Output the (x, y) coordinate of the center of the cell containing the given text.  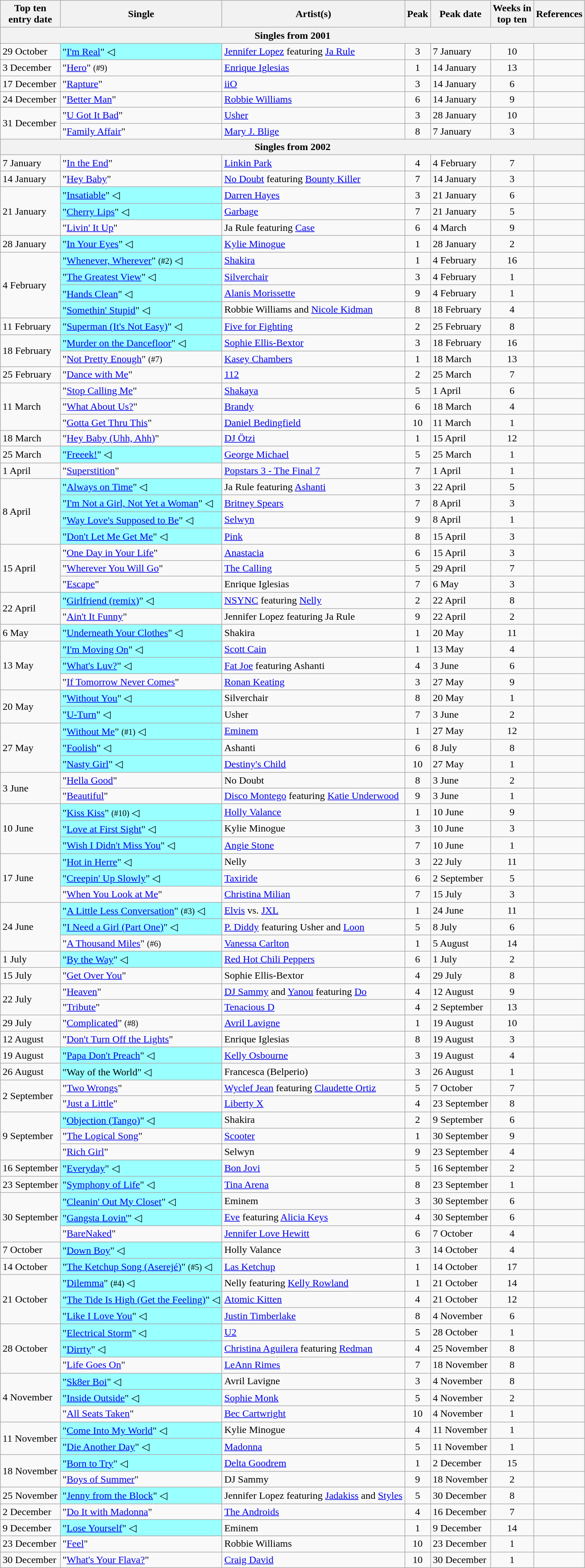
"When You Look at Me" (141, 894)
"Heaven" (141, 992)
Singles from 2001 (293, 35)
The Calling (313, 568)
"I Need a Girl (Part One)" ◁ (141, 927)
"Not Pretty Enough" (#7) (141, 359)
29 October (30, 52)
Wyclef Jean featuring Claudette Ortiz (313, 1088)
DJ Sammy (313, 1479)
George Michael (313, 454)
"Girlfriend (remix)" ◁ (141, 600)
"U Got It Bad" (141, 115)
Popstars 3 - The Final 7 (313, 471)
Shakaya (313, 391)
"The Tide Is High (Get the Feeling)" ◁ (141, 1300)
"In Your Eyes" ◁ (141, 244)
"Underneath Your Clothes" ◁ (141, 633)
Kelly Osbourne (313, 1055)
"BareNaked" (141, 1234)
"Born to Try" ◁ (141, 1463)
Ronan Keating (313, 682)
"The Greatest View" ◁ (141, 277)
17 (512, 1267)
"Creepin' Up Slowly" ◁ (141, 878)
The Androids (313, 1512)
"Whenever, Wherever" (#2) ◁ (141, 260)
Bon Jovi (313, 1168)
"Hands Clean" ◁ (141, 293)
Vanessa Carlton (313, 943)
Ja Rule featuring Case (313, 228)
"By the Way" ◁ (141, 959)
"Feel" (141, 1544)
Jennifer Love Hewitt (313, 1234)
"Dance with Me" (141, 375)
P. Diddy featuring Usher and Loon (313, 927)
"Gangsta Lovin'" ◁ (141, 1217)
"Come Into My World" ◁ (141, 1430)
References (560, 14)
"Nasty Girl" ◁ (141, 764)
"Livin' It Up" (141, 228)
Linkin Park (313, 163)
"Escape" (141, 584)
Ja Rule featuring Ashanti (313, 487)
Fat Joe featuring Ashanti (313, 666)
Tina Arena (313, 1185)
Liberty X (313, 1104)
11 February (30, 326)
DJ Sammy and Yanou featuring Do (313, 992)
"Hero" (#9) (141, 68)
"Murder on the Dancefloor" ◁ (141, 343)
"Symphony of Life" ◁ (141, 1185)
"Don't Let Me Get Me" ◁ (141, 536)
Bec Cartwright (313, 1414)
"Rapture" (141, 84)
Jennifer Lopez featuring Jadakiss and Styles (313, 1495)
112 (313, 375)
"Sk8er Boi" ◁ (141, 1381)
No Doubt featuring Bounty Killer (313, 179)
"What's Luv?" ◁ (141, 666)
"Objection (Tango)" ◁ (141, 1120)
Craig David (313, 1560)
Mary J. Blige (313, 131)
Daniel Bedingfield (313, 422)
"Cherry Lips" ◁ (141, 212)
Ashanti (313, 748)
Kasey Chambers (313, 359)
24 December (30, 100)
Las Ketchup (313, 1267)
"Gotta Get Thru This" (141, 422)
iiO (313, 84)
Singles from 2002 (293, 147)
"Superman (It's Not Easy)" ◁ (141, 326)
"Life Goes On" (141, 1365)
"U-Turn" ◁ (141, 714)
Sophie Monk (313, 1398)
No Doubt (313, 780)
Five for Fighting (313, 326)
Anastacia (313, 552)
"Don't Turn Off the Lights" (141, 1039)
"Down Boy" ◁ (141, 1250)
"Two Wrongs" (141, 1088)
"Do It with Madonna" (141, 1512)
"Complicated" (#8) (141, 1023)
"Rich Girl" (141, 1152)
Artist(s) (313, 14)
Tenacious D (313, 1007)
"Hella Good" (141, 780)
"Better Man" (141, 100)
"Family Affair" (141, 131)
Alanis Morissette (313, 293)
Christina Aguilera featuring Redman (313, 1349)
"Electrical Storm" ◁ (141, 1333)
"Lose Yourself" ◁ (141, 1528)
"Wherever You Will Go" (141, 568)
Destiny's Child (313, 764)
Francesca (Belperio) (313, 1072)
"I'm Moving On" ◁ (141, 649)
Christina Milian (313, 894)
"Superstition" (141, 471)
"Always on Time" ◁ (141, 487)
Single (141, 14)
"Foolish" ◁ (141, 748)
Nelly featuring Kelly Rowland (313, 1283)
Robbie Williams and Nicole Kidman (313, 310)
"Way of the World" ◁ (141, 1072)
"Insatiable" ◁ (141, 195)
Justin Timberlake (313, 1316)
"Tribute" (141, 1007)
Madonna (313, 1447)
"Die Another Day" ◁ (141, 1447)
15 (512, 1463)
"Jenny from the Block" ◁ (141, 1495)
29 April (460, 568)
"Dilemma" (#4) ◁ (141, 1283)
Peak (418, 14)
"Inside Outside" ◁ (141, 1398)
"In the End" (141, 163)
LeAnn Rimes (313, 1365)
"Somethin' Stupid" ◁ (141, 310)
DJ Ötzi (313, 438)
"If Tomorrow Never Comes" (141, 682)
17 June (30, 878)
Taxiride (313, 878)
Brandy (313, 406)
"Stop Calling Me" (141, 391)
31 December (30, 123)
"Papa Don't Preach" ◁ (141, 1055)
"Love at First Sight" ◁ (141, 829)
"Like I Love You" ◁ (141, 1316)
"Without You" ◁ (141, 698)
"Dirrty" ◁ (141, 1349)
"Cleanin' Out My Closet" ◁ (141, 1201)
"What About Us?" (141, 406)
"The Logical Song" (141, 1136)
Angie Stone (313, 845)
"Hey Baby" (141, 179)
"Wish I Didn't Miss You" ◁ (141, 845)
Delta Goodrem (313, 1463)
U2 (313, 1333)
"Boys of Summer" (141, 1479)
Britney Spears (313, 503)
Top tenentry date (30, 14)
16 December (460, 1512)
"All Seats Taken" (141, 1414)
5 August (460, 943)
"I'm Not a Girl, Not Yet a Woman" ◁ (141, 503)
Elvis vs. JXL (313, 911)
"A Thousand Miles" (#6) (141, 943)
4 March (460, 228)
Garbage (313, 212)
Eve featuring Alicia Keys (313, 1217)
"Ain't It Funny" (141, 616)
Nelly (313, 862)
"Get Over You" (141, 975)
"Hot in Herre" ◁ (141, 862)
"Kiss Kiss" (#10) ◁ (141, 812)
"A Little Less Conversation" (#3) ◁ (141, 911)
"Everyday" ◁ (141, 1168)
Atomic Kitten (313, 1300)
Darren Hayes (313, 195)
Peak date (460, 14)
"The Ketchup Song (Aserejé)" (#5) ◁ (141, 1267)
Red Hot Chili Peppers (313, 959)
"Beautiful" (141, 796)
"Without Me" (#1) ◁ (141, 731)
NSYNC featuring Nelly (313, 600)
Scooter (313, 1136)
"Freeek!" ◁ (141, 454)
Weeks intop ten (512, 14)
"Just a Little" (141, 1104)
"One Day in Your Life" (141, 552)
17 December (30, 84)
"Way Love's Supposed to Be" ◁ (141, 520)
Disco Montego featuring Katie Underwood (313, 796)
Scott Cain (313, 649)
3 December (30, 68)
"What's Your Flava?" (141, 1560)
"I'm Real" ◁ (141, 52)
"Hey Baby (Uhh, Ahh)" (141, 438)
Pink (313, 536)
